Scan for the cell matching the given text and deliver its [x, y] coordinate at center. 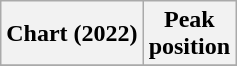
Chart (2022) [72, 34]
Peakposition [189, 34]
